Pinpoint the cell where the given text exists, returning its (X, Y) midpoint coordinate. 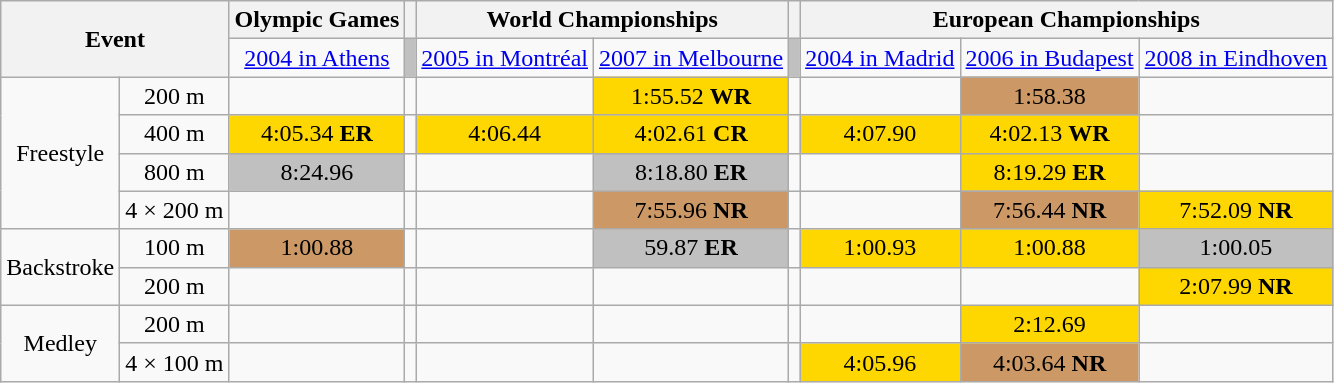
1:00.93 (880, 248)
4 × 200 m (174, 210)
4:02.13 WR (1050, 134)
2004 in Madrid (880, 58)
8:18.80 ER (692, 172)
1:00.05 (1236, 248)
4:02.61 CR (692, 134)
Freestyle (60, 153)
1:55.52 WR (692, 96)
2007 in Melbourne (692, 58)
4 × 100 m (174, 362)
7:55.96 NR (692, 210)
European Championships (1066, 20)
1:58.38 (1050, 96)
800 m (174, 172)
4:05.34 ER (317, 134)
4:03.64 NR (1050, 362)
Event (115, 39)
59.87 ER (692, 248)
4:06.44 (505, 134)
7:52.09 NR (1236, 210)
8:19.29 ER (1050, 172)
2006 in Budapest (1050, 58)
2004 in Athens (317, 58)
2:12.69 (1050, 324)
400 m (174, 134)
4:05.96 (880, 362)
Olympic Games (317, 20)
8:24.96 (317, 172)
Backstroke (60, 267)
World Championships (602, 20)
2:07.99 NR (1236, 286)
2008 in Eindhoven (1236, 58)
4:07.90 (880, 134)
100 m (174, 248)
Medley (60, 343)
2005 in Montréal (505, 58)
7:56.44 NR (1050, 210)
